Detect which cell encompasses the target text, then output its [x, y] center coordinate. 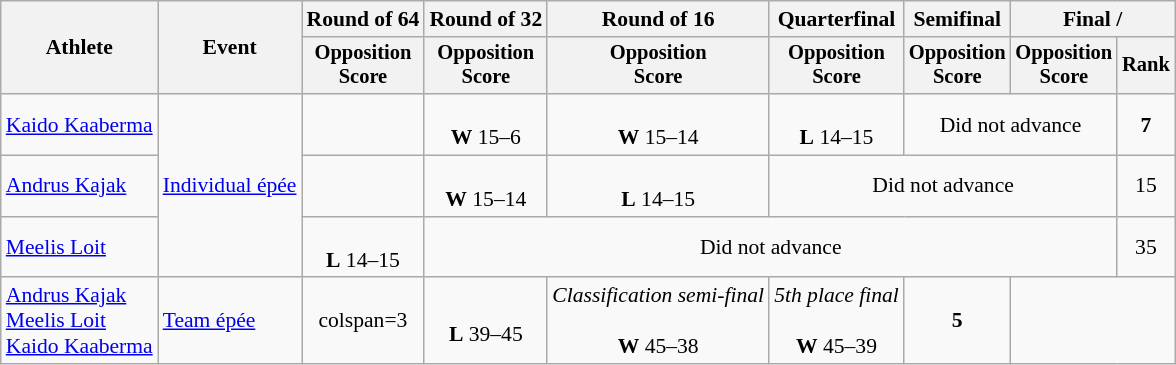
Round of 64 [364, 19]
Meelis Loit [80, 248]
Semifinal [958, 19]
Kaido Kaaberma [80, 124]
Round of 16 [658, 19]
Team épée [230, 322]
7 [1146, 124]
Event [230, 48]
Rank [1146, 66]
Andrus KajakMeelis LoitKaido Kaaberma [80, 322]
15 [1146, 186]
5th place finalW 45–39 [836, 322]
L 39–45 [486, 322]
Athlete [80, 48]
35 [1146, 248]
Andrus Kajak [80, 186]
W 15–6 [486, 124]
Individual épée [230, 186]
Round of 32 [486, 19]
Quarterfinal [836, 19]
Final / [1093, 19]
colspan=3 [364, 322]
5 [958, 322]
Classification semi-finalW 45–38 [658, 322]
